Search for the cell housing the specified text and yield its [X, Y] center coordinate. 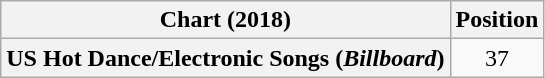
Position [497, 20]
Chart (2018) [226, 20]
37 [497, 58]
US Hot Dance/Electronic Songs (Billboard) [226, 58]
